Output the [X, Y] coordinate of the center of the cell containing the given text.  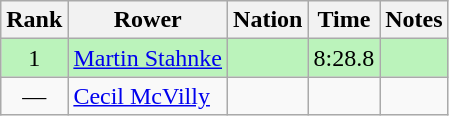
1 [34, 58]
Nation [268, 20]
Notes [414, 20]
— [34, 96]
Cecil McVilly [148, 96]
Rank [34, 20]
Time [344, 20]
Martin Stahnke [148, 58]
8:28.8 [344, 58]
Rower [148, 20]
